Capture the cell that displays the provided text and extract its (X, Y) central coordinate. 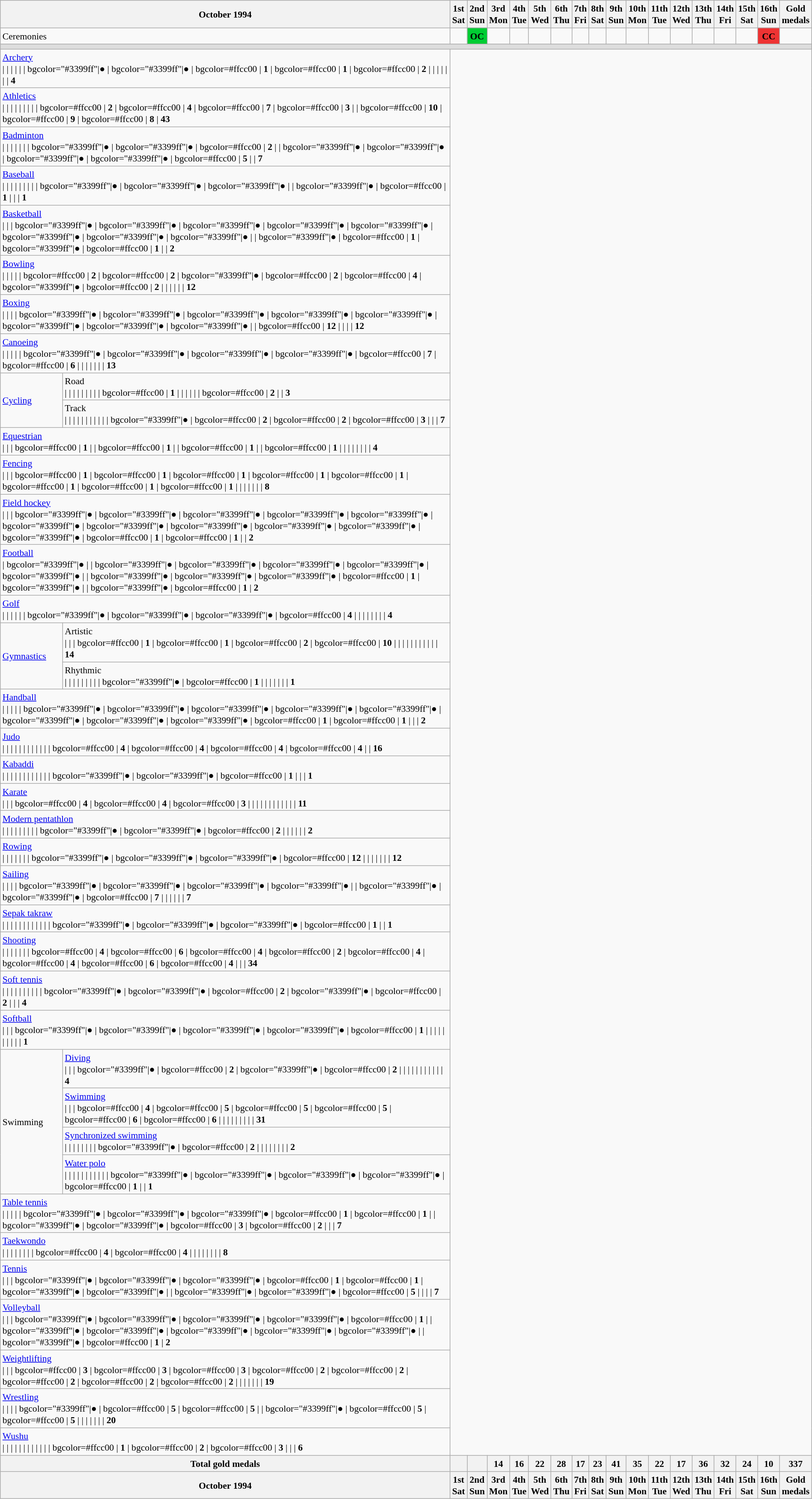
Kabaddi| | | | | | | | | | | | bgcolor="#3399ff"|● | bgcolor="#3399ff"|● | bgcolor=#ffcc00 | 1 | | | 1 (225, 770)
Artistic| | | bgcolor=#ffcc00 | 1 | bgcolor=#ffcc00 | 1 | bgcolor=#ffcc00 | 2 | bgcolor=#ffcc00 | 10 | | | | | | | | | | | 14 (256, 642)
Gymnastics (32, 656)
Diving| | | bgcolor="#3399ff"|● | bgcolor=#ffcc00 | 2 | bgcolor="#3399ff"|● | bgcolor=#ffcc00 | 2 | | | | | | | | | | | 4 (256, 1069)
Modern pentathlon| | | | | | | | | bgcolor="#3399ff"|● | bgcolor="#3399ff"|● | bgcolor=#ffcc00 | 2 | | | | | | 2 (225, 824)
OC (477, 36)
Ceremonies (225, 36)
Synchronized swimming| | | | | | | | bgcolor="#3399ff"|● | bgcolor=#ffcc00 | 2 | | | | | | | | 2 (256, 1141)
Taekwondo| | | | | | | | bgcolor=#ffcc00 | 4 | bgcolor=#ffcc00 | 4 | | | | | | | | 8 (225, 1246)
14 (499, 1463)
Total gold medals (225, 1463)
Track| | | | | | | | | | | bgcolor="#3399ff"|● | bgcolor=#ffcc00 | 2 | bgcolor=#ffcc00 | 2 | bgcolor=#ffcc00 | 3 | | | 7 (256, 414)
16 (519, 1463)
Swimming (32, 1122)
41 (616, 1463)
Rowing| | | | | | | bgcolor="#3399ff"|● | bgcolor="#3399ff"|● | bgcolor="#3399ff"|● | bgcolor=#ffcc00 | 12 | | | | | | | 12 (225, 852)
Judo| | | | | | | | | | | | bgcolor=#ffcc00 | 4 | bgcolor=#ffcc00 | 4 | bgcolor=#ffcc00 | 4 | bgcolor=#ffcc00 | 4 | | 16 (225, 742)
Karate| | | bgcolor=#ffcc00 | 4 | bgcolor=#ffcc00 | 4 | bgcolor=#ffcc00 | 3 | | | | | | | | | | | | 11 (225, 797)
28 (562, 1463)
24 (747, 1463)
32 (725, 1463)
23 (597, 1463)
10 (768, 1463)
Archery| | | | | | bgcolor="#3399ff"|● | bgcolor="#3399ff"|● | bgcolor=#ffcc00 | 1 | bgcolor=#ffcc00 | 1 | bgcolor=#ffcc00 | 2 | | | | | | | 4 (225, 69)
Softball| | | bgcolor="#3399ff"|● | bgcolor="#3399ff"|● | bgcolor="#3399ff"|● | bgcolor="#3399ff"|● | bgcolor=#ffcc00 | 1 | | | | | | | | | | 1 (225, 1030)
Rhythmic| | | | | | | | | bgcolor="#3399ff"|● | bgcolor=#ffcc00 | 1 | | | | | | | 1 (256, 675)
Cycling (32, 400)
Sepak takraw| | | | | | | | | | | | bgcolor="#3399ff"|● | bgcolor="#3399ff"|● | bgcolor="#3399ff"|● | bgcolor=#ffcc00 | 1 | | 1 (225, 918)
CC (768, 36)
Soft tennis| | | | | | | | | | bgcolor="#3399ff"|● | bgcolor="#3399ff"|● | bgcolor=#ffcc00 | 2 | bgcolor="#3399ff"|● | bgcolor=#ffcc00 | 2 | | | 4 (225, 990)
Water polo| | | | | | | | | | | bgcolor="#3399ff"|● | bgcolor="#3399ff"|● | bgcolor="#3399ff"|● | bgcolor="#3399ff"|● | bgcolor=#ffcc00 | 1 | | 1 (256, 1174)
36 (703, 1463)
Road| | | | | | | | | bgcolor=#ffcc00 | 1 | | | | | | bgcolor=#ffcc00 | 2 | | 3 (256, 386)
337 (796, 1463)
35 (637, 1463)
Golf| | | | | | bgcolor="#3399ff"|● | bgcolor="#3399ff"|● | bgcolor="#3399ff"|● | bgcolor=#ffcc00 | 4 | | | | | | | | 4 (225, 609)
Wushu| | | | | | | | | | | | bgcolor=#ffcc00 | 1 | bgcolor=#ffcc00 | 2 | bgcolor=#ffcc00 | 3 | | | 6 (225, 1442)
Baseball| | | | | | | | | bgcolor="#3399ff"|● | bgcolor="#3399ff"|● | bgcolor="#3399ff"|● | | bgcolor="#3399ff"|● | bgcolor=#ffcc00 | 1 | | | 1 (225, 186)
Equestrian| | | bgcolor=#ffcc00 | 1 | | bgcolor=#ffcc00 | 1 | | bgcolor=#ffcc00 | 1 | | bgcolor=#ffcc00 | 1 | | | | | | | | 4 (225, 441)
